Return the (x, y) coordinate for the center point of the cell that contains the specified text.  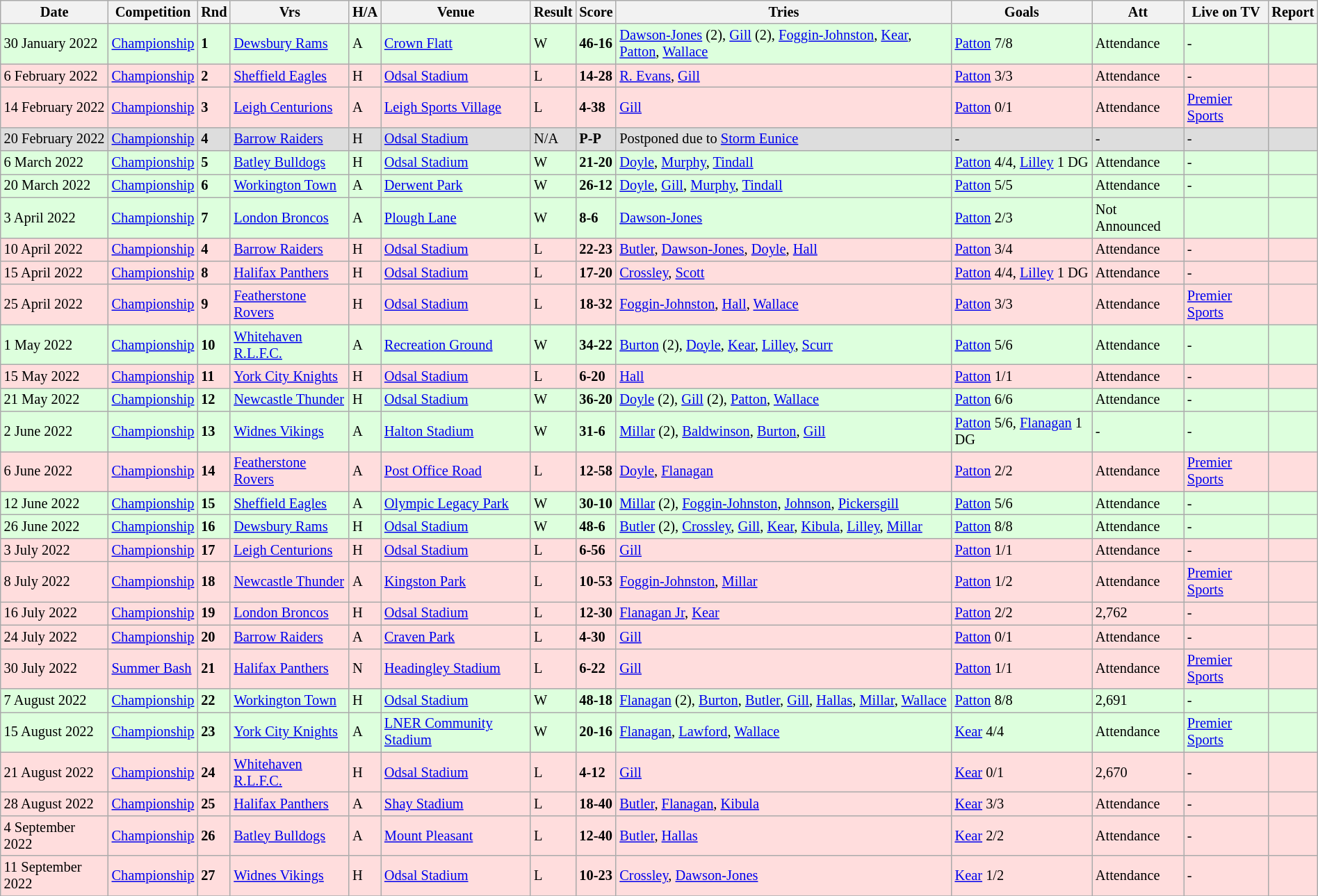
19 (214, 613)
Goals (1022, 12)
21-20 (596, 163)
26 (214, 836)
11 September 2022 (54, 876)
Millar (2), Baldwinson, Burton, Gill (783, 432)
4-38 (596, 107)
14 February 2022 (54, 107)
23 (214, 732)
46-16 (596, 44)
Report (1293, 12)
2,762 (1138, 613)
Patton 2/3 (1022, 218)
6-56 (596, 550)
Att (1138, 12)
25 April 2022 (54, 304)
Rnd (214, 12)
4-12 (596, 772)
Millar (2), Foggin-Johnston, Johnson, Pickersgill (783, 503)
Butler (2), Crossley, Gill, Kear, Kibula, Lilley, Millar (783, 526)
20 (214, 637)
3 April 2022 (54, 218)
30-10 (596, 503)
Result (553, 12)
R. Evans, Gill (783, 76)
Doyle, Flanagan (783, 471)
30 July 2022 (54, 669)
Patton 3/4 (1022, 250)
Patton 5/5 (1022, 186)
N/A (553, 139)
24 July 2022 (54, 637)
Crossley, Scott (783, 272)
Butler, Flanagan, Kibula (783, 804)
22-23 (596, 250)
14-28 (596, 76)
H/A (365, 12)
6-22 (596, 669)
Dawson-Jones (783, 218)
12-58 (596, 471)
27 (214, 876)
12 (214, 400)
8 (214, 272)
4-30 (596, 637)
6-20 (596, 376)
20-16 (596, 732)
12 June 2022 (54, 503)
Kear 1/2 (1022, 876)
Doyle, Gill, Murphy, Tindall (783, 186)
15 August 2022 (54, 732)
Postponed due to Storm Eunice (783, 139)
11 (214, 376)
1 May 2022 (54, 345)
Patton 5/6, Flanagan 1 DG (1022, 432)
18 (214, 582)
15 (214, 503)
10 (214, 345)
Plough Lane (456, 218)
Flanagan, Lawford, Wallace (783, 732)
2,691 (1138, 700)
Competition (153, 12)
5 (214, 163)
7 (214, 218)
15 May 2022 (54, 376)
Patton 1/2 (1022, 582)
31-6 (596, 432)
9 (214, 304)
1 (214, 44)
21 (214, 669)
14 (214, 471)
Summer Bash (153, 669)
2 (214, 76)
Date (54, 12)
10 April 2022 (54, 250)
Hall (783, 376)
Recreation Ground (456, 345)
6 March 2022 (54, 163)
6 February 2022 (54, 76)
3 July 2022 (54, 550)
Foggin-Johnston, Millar (783, 582)
16 (214, 526)
22 (214, 700)
Butler, Hallas (783, 836)
Crown Flatt (456, 44)
Halton Stadium (456, 432)
48-18 (596, 700)
Burton (2), Doyle, Kear, Lilley, Scurr (783, 345)
Kear 0/1 (1022, 772)
10-53 (596, 582)
Dawson-Jones (2), Gill (2), Foggin-Johnston, Kear, Patton, Wallace (783, 44)
Patton 6/6 (1022, 400)
LNER Community Stadium (456, 732)
Crossley, Dawson-Jones (783, 876)
7 August 2022 (54, 700)
12-40 (596, 836)
20 March 2022 (54, 186)
20 February 2022 (54, 139)
3 (214, 107)
Score (596, 12)
P-P (596, 139)
18-40 (596, 804)
Flanagan Jr, Kear (783, 613)
Live on TV (1226, 12)
10-23 (596, 876)
16 July 2022 (54, 613)
17 (214, 550)
8 July 2022 (54, 582)
Not Announced (1138, 218)
Post Office Road (456, 471)
Patton 7/8 (1022, 44)
Doyle, Murphy, Tindall (783, 163)
6 (214, 186)
12-30 (596, 613)
N (365, 669)
4 September 2022 (54, 836)
Flanagan (2), Burton, Butler, Gill, Hallas, Millar, Wallace (783, 700)
17-20 (596, 272)
34-22 (596, 345)
18-32 (596, 304)
Headingley Stadium (456, 669)
Kear 2/2 (1022, 836)
Kear 3/3 (1022, 804)
Shay Stadium (456, 804)
21 May 2022 (54, 400)
Vrs (289, 12)
28 August 2022 (54, 804)
48-6 (596, 526)
Doyle (2), Gill (2), Patton, Wallace (783, 400)
6 June 2022 (54, 471)
Mount Pleasant (456, 836)
26-12 (596, 186)
Leigh Sports Village (456, 107)
30 January 2022 (54, 44)
Venue (456, 12)
Butler, Dawson-Jones, Doyle, Hall (783, 250)
2,670 (1138, 772)
Kingston Park (456, 582)
2 June 2022 (54, 432)
25 (214, 804)
Olympic Legacy Park (456, 503)
15 April 2022 (54, 272)
24 (214, 772)
26 June 2022 (54, 526)
Derwent Park (456, 186)
36-20 (596, 400)
Kear 4/4 (1022, 732)
21 August 2022 (54, 772)
8-6 (596, 218)
13 (214, 432)
Craven Park (456, 637)
Foggin-Johnston, Hall, Wallace (783, 304)
Tries (783, 12)
